Identify which cell holds the provided text, then report its (x, y) central coordinate. 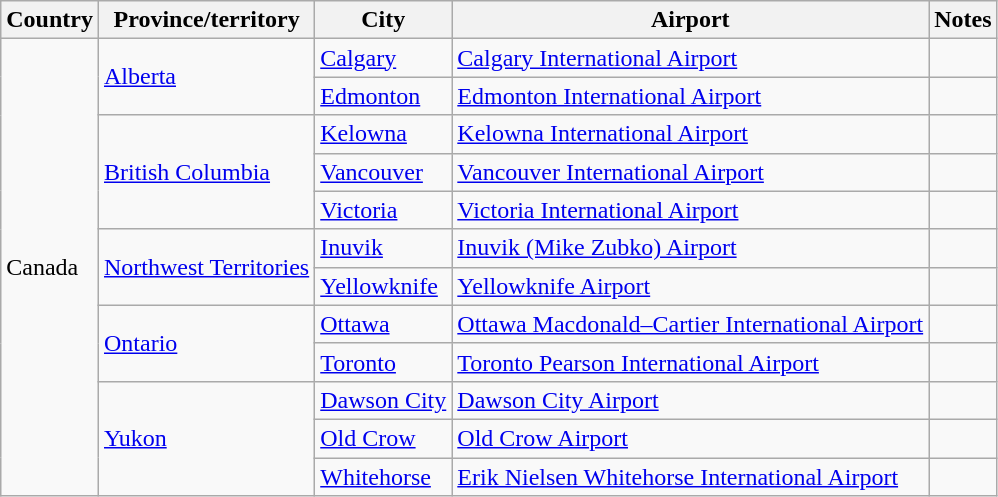
Toronto Pearson International Airport (690, 362)
Inuvik (Mike Zubko) Airport (690, 248)
Inuvik (384, 248)
Edmonton International Airport (690, 96)
Dawson City (384, 400)
Country (50, 20)
Old Crow (384, 438)
Notes (963, 20)
Edmonton (384, 96)
Vancouver International Airport (690, 172)
Victoria (384, 210)
Yellowknife (384, 286)
Ottawa Macdonald–Cartier International Airport (690, 324)
Province/territory (206, 20)
Kelowna (384, 134)
Ottawa (384, 324)
Airport (690, 20)
British Columbia (206, 172)
Vancouver (384, 172)
Canada (50, 268)
Calgary (384, 58)
Alberta (206, 77)
City (384, 20)
Kelowna International Airport (690, 134)
Victoria International Airport (690, 210)
Old Crow Airport (690, 438)
Erik Nielsen Whitehorse International Airport (690, 477)
Yukon (206, 438)
Ontario (206, 343)
Yellowknife Airport (690, 286)
Dawson City Airport (690, 400)
Whitehorse (384, 477)
Toronto (384, 362)
Northwest Territories (206, 267)
Calgary International Airport (690, 58)
